Determine the [x, y] coordinate at the center of the cell enclosing the given text.  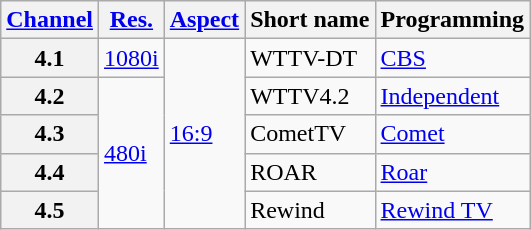
4.1 [50, 58]
CBS [452, 58]
4.5 [50, 210]
1080i [132, 58]
4.3 [50, 134]
WTTV-DT [310, 58]
Rewind TV [452, 210]
Res. [132, 20]
Aspect [204, 20]
Programming [452, 20]
Roar [452, 172]
Channel [50, 20]
480i [132, 153]
Comet [452, 134]
ROAR [310, 172]
Short name [310, 20]
CometTV [310, 134]
16:9 [204, 134]
4.2 [50, 96]
WTTV4.2 [310, 96]
4.4 [50, 172]
Independent [452, 96]
Rewind [310, 210]
